Detect which cell encompasses the target text, then output its [X, Y] center coordinate. 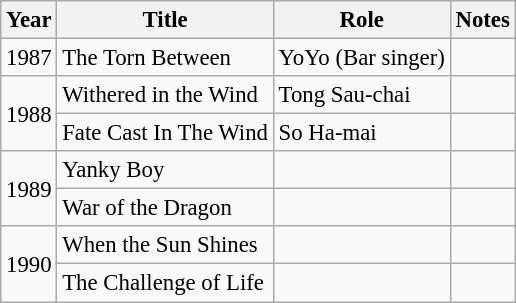
Fate Cast In The Wind [165, 133]
The Torn Between [165, 58]
Year [29, 20]
So Ha-mai [362, 133]
Notes [482, 20]
1988 [29, 114]
Withered in the Wind [165, 95]
1990 [29, 264]
YoYo (Bar singer) [362, 58]
When the Sun Shines [165, 245]
1987 [29, 58]
Tong Sau-chai [362, 95]
War of the Dragon [165, 208]
Role [362, 20]
Yanky Boy [165, 170]
1989 [29, 188]
Title [165, 20]
The Challenge of Life [165, 283]
